From the cell containing the given text, extract its center point as [X, Y] coordinate. 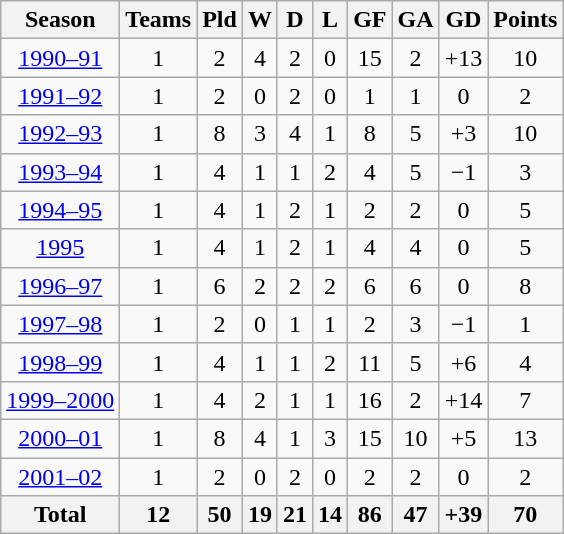
GF [370, 20]
11 [370, 362]
13 [526, 438]
16 [370, 400]
50 [220, 515]
1997–98 [60, 324]
70 [526, 515]
1994–95 [60, 210]
1993–94 [60, 172]
1992–93 [60, 134]
+3 [464, 134]
1999–2000 [60, 400]
47 [416, 515]
1991–92 [60, 96]
1990–91 [60, 58]
19 [260, 515]
1995 [60, 248]
86 [370, 515]
GD [464, 20]
+14 [464, 400]
W [260, 20]
12 [158, 515]
14 [330, 515]
Points [526, 20]
2001–02 [60, 477]
Total [60, 515]
Season [60, 20]
GA [416, 20]
1998–99 [60, 362]
7 [526, 400]
D [294, 20]
+13 [464, 58]
+6 [464, 362]
Pld [220, 20]
1996–97 [60, 286]
+39 [464, 515]
2000–01 [60, 438]
L [330, 20]
21 [294, 515]
Teams [158, 20]
+5 [464, 438]
